Provide the [X, Y] coordinate of the cell's center where the given text is located.  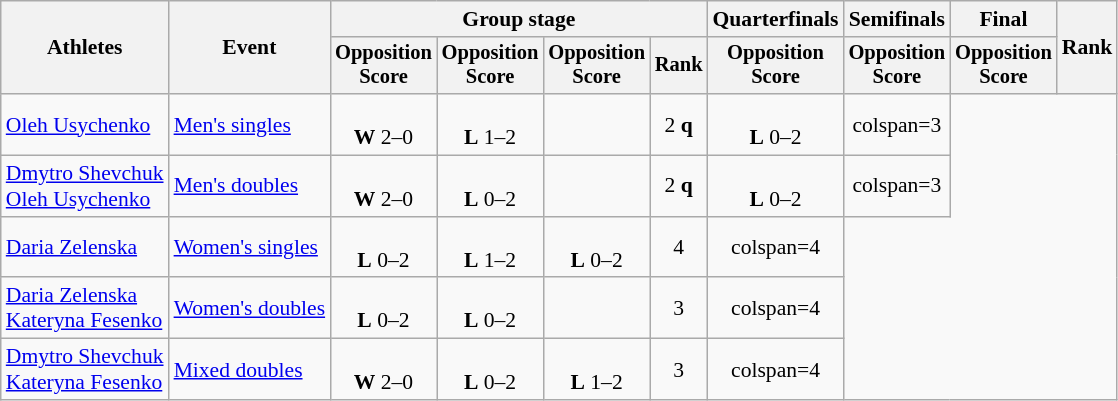
Quarterfinals [776, 19]
Group stage [518, 19]
Women's singles [250, 248]
Semifinals [898, 19]
Men's singles [250, 124]
Oleh Usychenko [85, 124]
Athletes [85, 48]
Men's doubles [250, 186]
Mixed doubles [250, 370]
Dmytro ShevchukKateryna Fesenko [85, 370]
Women's doubles [250, 308]
Event [250, 48]
Daria ZelenskaKateryna Fesenko [85, 308]
Daria Zelenska [85, 248]
4 [679, 248]
Dmytro ShevchukOleh Usychenko [85, 186]
Final [1004, 19]
